From the cell containing the given text, extract its center point as [x, y] coordinate. 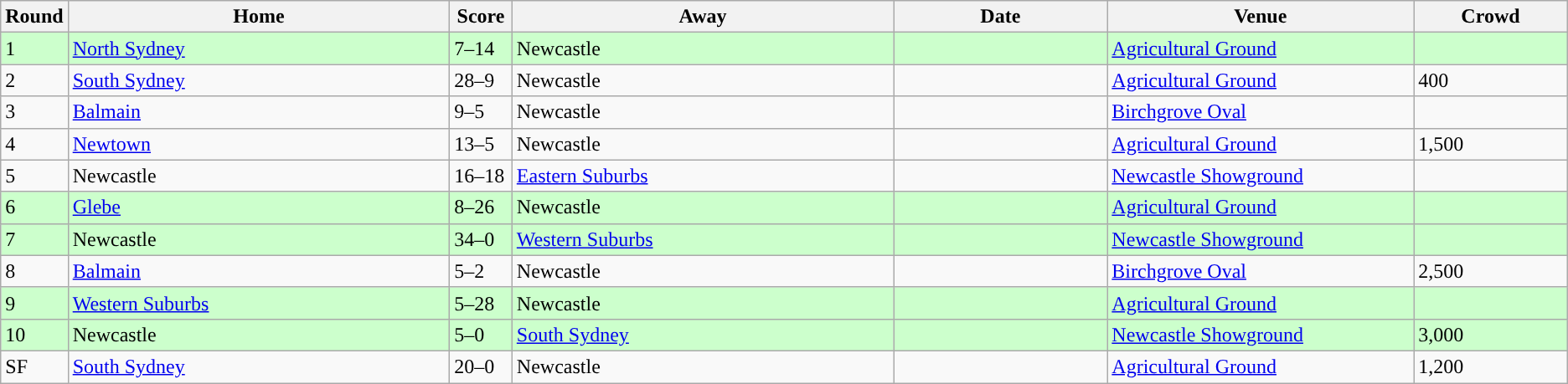
3,000 [1491, 335]
7 [34, 239]
6 [34, 207]
Home [259, 17]
10 [34, 335]
Away [703, 17]
9 [34, 303]
34–0 [481, 239]
400 [1491, 80]
16–18 [481, 176]
Score [481, 17]
Eastern Suburbs [703, 176]
8 [34, 271]
20–0 [481, 366]
8–26 [481, 207]
7–14 [481, 49]
Venue [1261, 17]
Round [34, 17]
5–0 [481, 335]
9–5 [481, 112]
13–5 [481, 144]
Crowd [1491, 17]
1,500 [1491, 144]
2,500 [1491, 271]
4 [34, 144]
Newtown [259, 144]
Date [1000, 17]
5–2 [481, 271]
Glebe [259, 207]
5–28 [481, 303]
SF [34, 366]
North Sydney [259, 49]
5 [34, 176]
1,200 [1491, 366]
2 [34, 80]
1 [34, 49]
3 [34, 112]
28–9 [481, 80]
